From the cell containing the given text, extract its center point as [X, Y] coordinate. 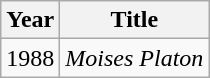
Moises Platon [134, 58]
Year [30, 20]
1988 [30, 58]
Title [134, 20]
